Find where the given text appears and provide that cell's center as [X, Y] coordinate. 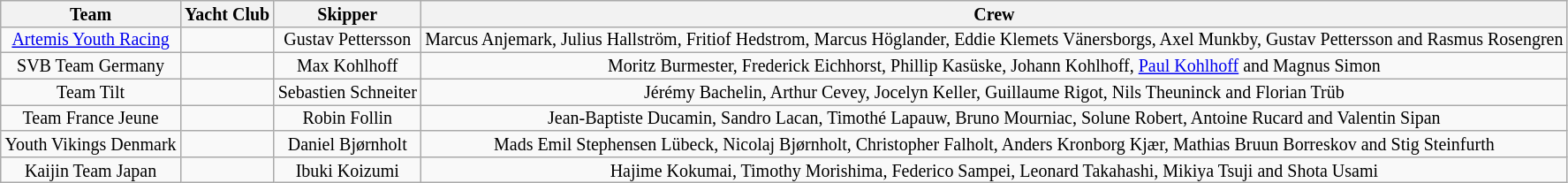
Mads Emil Stephensen Lübeck, Nicolaj Bjørnholt, Christopher Falholt, Anders Kronborg Kjær, Mathias Bruun Borreskov and Stig Steinfurth [995, 143]
Team Tilt [91, 92]
Daniel Bjørnholt [348, 143]
Max Kohlhoff [348, 65]
SVB Team Germany [91, 65]
Team [91, 14]
Youth Vikings Denmark [91, 143]
Kaijin Team Japan [91, 170]
Yacht Club [227, 14]
Marcus Anjemark, Julius Hallström, Fritiof Hedstrom, Marcus Höglander, Eddie Klemets Vänersborgs, Axel Munkby, Gustav Pettersson and Rasmus Rosengren [995, 41]
Artemis Youth Racing [91, 41]
Ibuki Koizumi [348, 170]
Hajime Kokumai, Timothy Morishima, Federico Sampei, Leonard Takahashi, Mikiya Tsuji and Shota Usami [995, 170]
Robin Follin [348, 118]
Skipper [348, 14]
Team France Jeune [91, 118]
Gustav Pettersson [348, 41]
Moritz Burmester, Frederick Eichhorst, Phillip Kasüske, Johann Kohlhoff, Paul Kohlhoff and Magnus Simon [995, 65]
Jean-Baptiste Ducamin, Sandro Lacan, Timothé Lapauw, Bruno Mourniac, Solune Robert, Antoine Rucard and Valentin Sipan [995, 118]
Crew [995, 14]
Jérémy Bachelin, Arthur Cevey, Jocelyn Keller, Guillaume Rigot, Nils Theuninck and Florian Trüb [995, 92]
Sebastien Schneiter [348, 92]
